Search for the cell housing the specified text and yield its (X, Y) center coordinate. 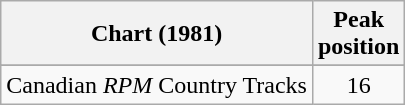
Canadian RPM Country Tracks (157, 85)
16 (358, 85)
Peakposition (358, 34)
Chart (1981) (157, 34)
